Pinpoint the cell where the given text exists, returning its (X, Y) midpoint coordinate. 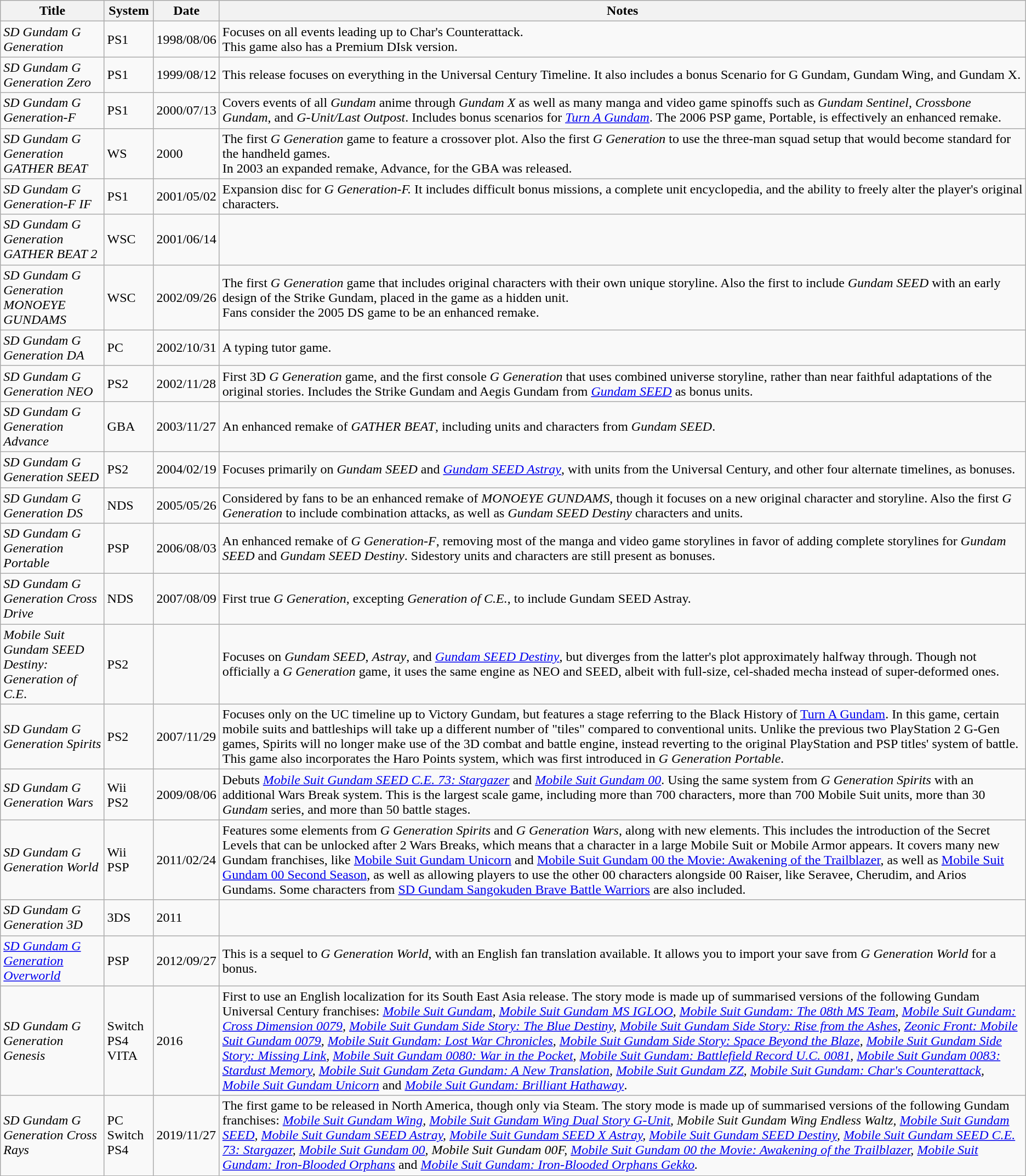
SD Gundam G Generation Spirits (53, 737)
SD Gundam G Generation (53, 39)
SD Gundam G Generation NEO (53, 384)
2000/07/13 (186, 111)
WS (129, 153)
SD Gundam G Generation Cross Rays (53, 1135)
SD Gundam G Generation Portable (53, 549)
3DS (129, 917)
SD Gundam G Generation GATHER BEAT 2 (53, 239)
1999/08/12 (186, 75)
2005/05/26 (186, 505)
SwitchPS4 VITA (129, 1041)
PC (129, 347)
An enhanced remake of GATHER BEAT, including units and characters from Gundam SEED. (623, 426)
2011 (186, 917)
WiiPS2 (129, 795)
Focuses on all events leading up to Char's Counterattack.This game also has a Premium DIsk version. (623, 39)
2000 (186, 153)
PCSwitch PS4 (129, 1135)
2006/08/03 (186, 549)
2002/09/26 (186, 297)
System (129, 11)
1998/08/06 (186, 39)
SD Gundam G Generation GATHER BEAT (53, 153)
2001/06/14 (186, 239)
2002/10/31 (186, 347)
SD Gundam G Generation DS (53, 505)
Mobile Suit Gundam SEED Destiny: Generation of C.E. (53, 664)
SD Gundam G Generation World (53, 860)
A typing tutor game. (623, 347)
SD Gundam G Generation Genesis (53, 1041)
2016 (186, 1041)
SD Gundam G Generation 3D (53, 917)
SD Gundam G Generation Advance (53, 426)
SD Gundam G Generation-F (53, 111)
2007/11/29 (186, 737)
Focuses primarily on Gundam SEED and Gundam SEED Astray, with units from the Universal Century, and other four alternate timelines, as bonuses. (623, 469)
WiiPSP (129, 860)
SD Gundam G Generation SEED (53, 469)
SD Gundam G Generation Zero (53, 75)
SD Gundam G Generation Overworld (53, 961)
2019/11/27 (186, 1135)
2009/08/06 (186, 795)
This release focuses on everything in the Universal Century Timeline. It also includes a bonus Scenario for G Gundam, Gundam Wing, and Gundam X. (623, 75)
2001/05/02 (186, 196)
2003/11/27 (186, 426)
Title (53, 11)
SD Gundam G Generation Cross Drive (53, 599)
SD Gundam G Generation-F IF (53, 196)
Date (186, 11)
SD Gundam G Generation MONOEYE GUNDAMS (53, 297)
2004/02/19 (186, 469)
2011/02/24 (186, 860)
2007/08/09 (186, 599)
Notes (623, 11)
SD Gundam G Generation DA (53, 347)
GBA (129, 426)
2012/09/27 (186, 961)
2002/11/28 (186, 384)
SD Gundam G Generation Wars (53, 795)
First true G Generation, excepting Generation of C.E., to include Gundam SEED Astray. (623, 599)
